Detect which cell encompasses the target text, then output its [X, Y] center coordinate. 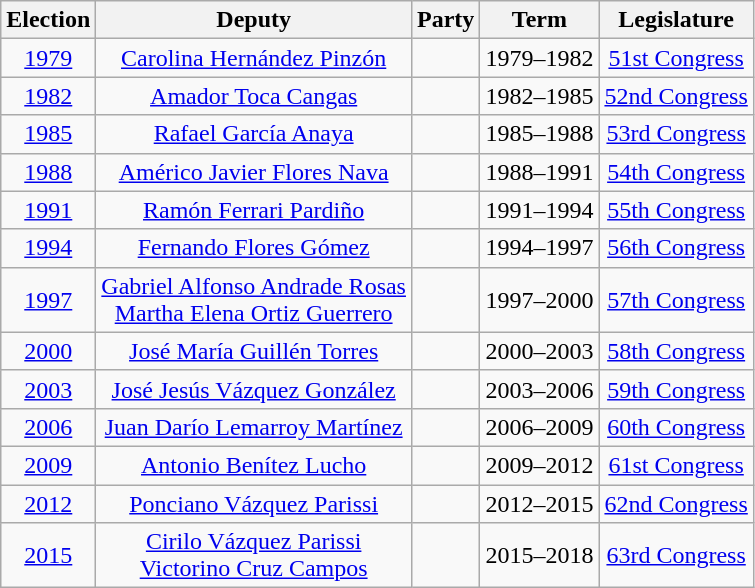
62nd Congress [676, 503]
1985 [48, 134]
1979–1982 [540, 58]
2006 [48, 427]
2015 [48, 556]
2006–2009 [540, 427]
63rd Congress [676, 556]
52nd Congress [676, 96]
2012–2015 [540, 503]
1991 [48, 210]
2000–2003 [540, 351]
2000 [48, 351]
Américo Javier Flores Nava [254, 172]
2012 [48, 503]
José Jesús Vázquez González [254, 389]
1988 [48, 172]
1994 [48, 248]
59th Congress [676, 389]
Ponciano Vázquez Parissi [254, 503]
61st Congress [676, 465]
56th Congress [676, 248]
2003–2006 [540, 389]
1982–1985 [540, 96]
1982 [48, 96]
Party [445, 20]
1997–2000 [540, 300]
60th Congress [676, 427]
Election [48, 20]
2003 [48, 389]
1991–1994 [540, 210]
2009 [48, 465]
Juan Darío Lemarroy Martínez [254, 427]
1985–1988 [540, 134]
1988–1991 [540, 172]
Cirilo Vázquez ParissiVictorino Cruz Campos [254, 556]
Gabriel Alfonso Andrade RosasMartha Elena Ortiz Guerrero [254, 300]
Amador Toca Cangas [254, 96]
51st Congress [676, 58]
Carolina Hernández Pinzón [254, 58]
57th Congress [676, 300]
1994–1997 [540, 248]
Fernando Flores Gómez [254, 248]
2015–2018 [540, 556]
2009–2012 [540, 465]
1997 [48, 300]
58th Congress [676, 351]
Rafael García Anaya [254, 134]
53rd Congress [676, 134]
José María Guillén Torres [254, 351]
Deputy [254, 20]
1979 [48, 58]
Antonio Benítez Lucho [254, 465]
Ramón Ferrari Pardiño [254, 210]
54th Congress [676, 172]
Legislature [676, 20]
55th Congress [676, 210]
Term [540, 20]
